Output the (x, y) coordinate of the center of the cell containing the given text.  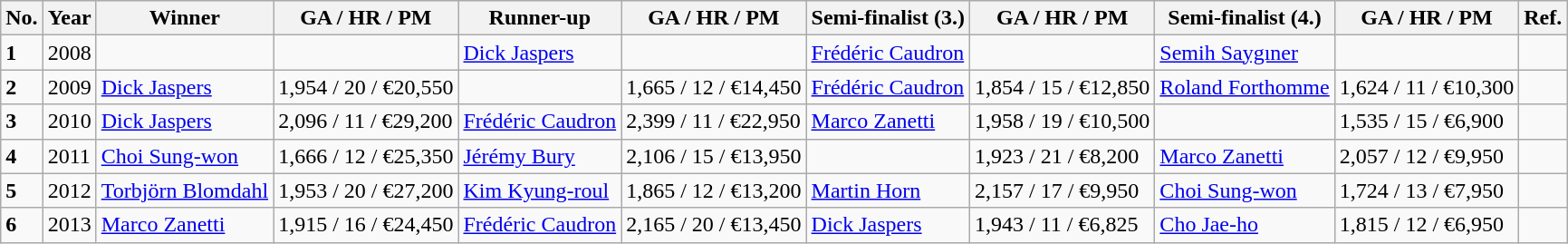
Runner-up (540, 18)
Semih Saygıner (1245, 53)
Year (69, 18)
Ref. (1544, 18)
1,953 / 20 / €27,200 (366, 190)
1,724 / 13 / €7,950 (1427, 190)
Cho Jae-ho (1245, 225)
2,157 / 17 / €9,950 (1062, 190)
1,915 / 16 / €24,450 (366, 225)
1,815 / 12 / €6,950 (1427, 225)
2008 (69, 53)
6 (22, 225)
Jérémy Bury (540, 156)
2010 (69, 122)
2 (22, 87)
1,854 / 15 / €12,850 (1062, 87)
4 (22, 156)
1,624 / 11 / €10,300 (1427, 87)
2,106 / 15 / €13,950 (714, 156)
2009 (69, 87)
No. (22, 18)
2013 (69, 225)
2011 (69, 156)
Kim Kyung-roul (540, 190)
1 (22, 53)
2,165 / 20 / €13,450 (714, 225)
2,057 / 12 / €9,950 (1427, 156)
Torbjörn Blomdahl (185, 190)
Semi-finalist (3.) (888, 18)
2,096 / 11 / €29,200 (366, 122)
1,665 / 12 / €14,450 (714, 87)
Winner (185, 18)
1,954 / 20 / €20,550 (366, 87)
1,943 / 11 / €6,825 (1062, 225)
5 (22, 190)
Semi-finalist (4.) (1245, 18)
2012 (69, 190)
2,399 / 11 / €22,950 (714, 122)
3 (22, 122)
Roland Forthomme (1245, 87)
Martin Horn (888, 190)
1,666 / 12 / €25,350 (366, 156)
1,865 / 12 / €13,200 (714, 190)
1,958 / 19 / €10,500 (1062, 122)
1,535 / 15 / €6,900 (1427, 122)
1,923 / 21 / €8,200 (1062, 156)
